Determine the [x, y] coordinate at the center of the cell enclosing the given text.  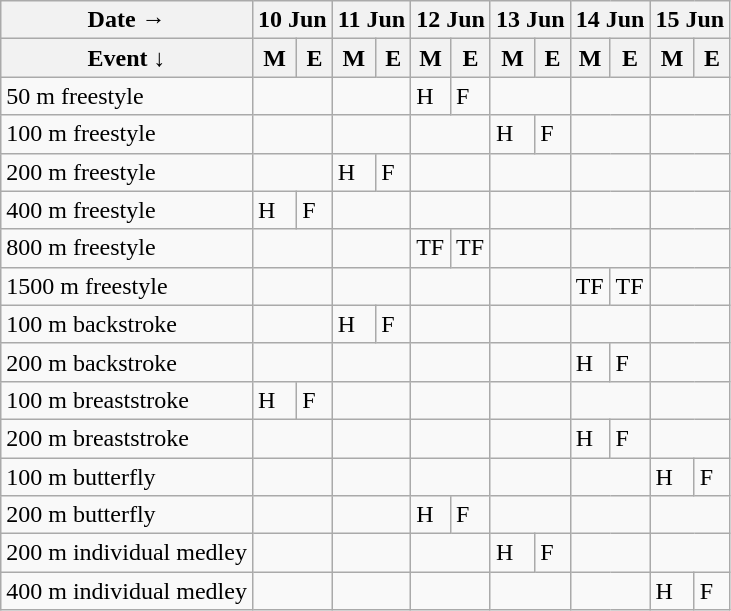
200 m freestyle [127, 172]
14 Jun [610, 20]
10 Jun [292, 20]
200 m backstroke [127, 362]
11 Jun [371, 20]
400 m freestyle [127, 210]
100 m backstroke [127, 324]
100 m butterfly [127, 477]
50 m freestyle [127, 96]
12 Jun [451, 20]
100 m breaststroke [127, 400]
400 m individual medley [127, 591]
1500 m freestyle [127, 286]
200 m individual medley [127, 553]
200 m breaststroke [127, 438]
100 m freestyle [127, 134]
13 Jun [530, 20]
Date → [127, 20]
Event ↓ [127, 58]
15 Jun [690, 20]
800 m freestyle [127, 248]
200 m butterfly [127, 515]
